Capture the cell that displays the provided text and extract its [X, Y] central coordinate. 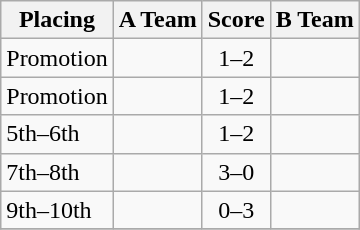
7th–8th [57, 172]
9th–10th [57, 210]
A Team [158, 20]
5th–6th [57, 134]
0–3 [236, 210]
Score [236, 20]
Placing [57, 20]
B Team [314, 20]
3–0 [236, 172]
